Search for the cell housing the specified text and yield its [X, Y] center coordinate. 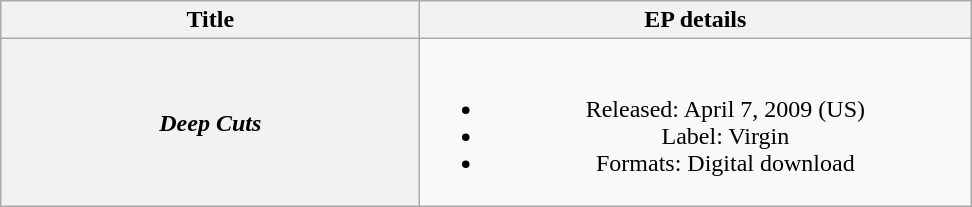
Deep Cuts [210, 122]
EP details [696, 20]
Released: April 7, 2009 (US)Label: VirginFormats: Digital download [696, 122]
Title [210, 20]
